Find where the given text appears and provide that cell's center as (x, y) coordinate. 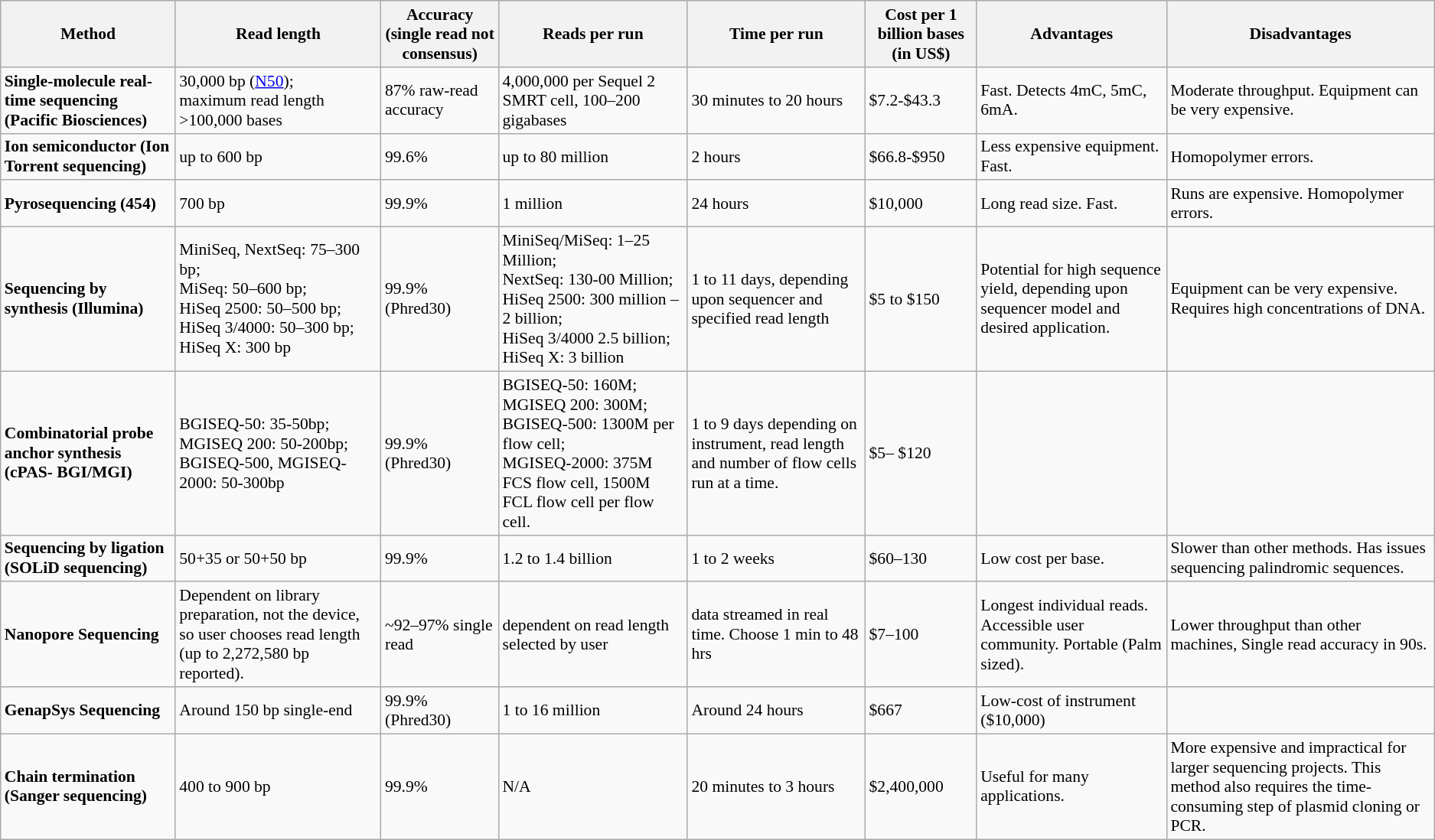
Less expensive equipment. Fast. (1071, 156)
400 to 900 bp (279, 786)
Homopolymer errors. (1300, 156)
1 to 11 days, depending upon sequencer and specified read length (776, 300)
Longest individual reads. Accessible user community. Portable (Palm sized). (1071, 635)
Moderate throughput. Equipment can be very expensive. (1300, 101)
30,000 bp (N50);maximum read length >100,000 bases (279, 101)
Low cost per base. (1071, 558)
Chain termination (Sanger sequencing) (89, 786)
24 hours (776, 203)
Advantages (1071, 34)
BGISEQ-50: 35-50bp;MGISEQ 200: 50-200bp;BGISEQ-500, MGISEQ-2000: 50-300bp (279, 453)
up to 80 million (592, 156)
N/A (592, 786)
$2,400,000 (921, 786)
Useful for many applications. (1071, 786)
Lower throughput than other machines, Single read accuracy in 90s. (1300, 635)
~92–97% single read (440, 635)
Nanopore Sequencing (89, 635)
87% raw-read accuracy (440, 101)
$60–130 (921, 558)
Ion semiconductor (Ion Torrent sequencing) (89, 156)
1 to 16 million (592, 710)
dependent on read length selected by user (592, 635)
Single-molecule real-time sequencing (Pacific Biosciences) (89, 101)
Disadvantages (1300, 34)
BGISEQ-50: 160M;MGISEQ 200: 300M;BGISEQ-500: 1300M per flow cell;MGISEQ-2000: 375M FCS flow cell, 1500M FCL flow cell per flow cell. (592, 453)
GenapSys Sequencing (89, 710)
Pyrosequencing (454) (89, 203)
Method (89, 34)
99.6% (440, 156)
data streamed in real time. Choose 1 min to 48 hrs (776, 635)
1 to 9 days depending on instrument, read length and number of flow cells run at a time. (776, 453)
Around 150 bp single-end (279, 710)
700 bp (279, 203)
MiniSeq/MiSeq: 1–25 Million;NextSeq: 130-00 Million;HiSeq 2500: 300 million – 2 billion;HiSeq 3/4000 2.5 billion;HiSeq X: 3 billion (592, 300)
up to 600 bp (279, 156)
Sequencing by synthesis (Illumina) (89, 300)
Runs are expensive. Homopolymer errors. (1300, 203)
Fast. Detects 4mC, 5mC, 6mA. (1071, 101)
Accuracy (single read not consensus) (440, 34)
Around 24 hours (776, 710)
50+35 or 50+50 bp (279, 558)
Long read size. Fast. (1071, 203)
Low-cost of instrument ($10,000) (1071, 710)
20 minutes to 3 hours (776, 786)
Equipment can be very expensive. Requires high concentrations of DNA. (1300, 300)
1.2 to 1.4 billion (592, 558)
Dependent on library preparation, not the device, so user chooses read length (up to 2,272,580 bp reported). (279, 635)
2 hours (776, 156)
Combinatorial probe anchor synthesis (cPAS- BGI/MGI) (89, 453)
$7.2-$43.3 (921, 101)
Sequencing by ligation (SOLiD sequencing) (89, 558)
$5– $120 (921, 453)
$667 (921, 710)
1 to 2 weeks (776, 558)
1 million (592, 203)
Read length (279, 34)
Cost per 1 billion bases (in US$) (921, 34)
$7–100 (921, 635)
4,000,000 per Sequel 2 SMRT cell, 100–200 gigabases (592, 101)
$5 to $150 (921, 300)
More expensive and impractical for larger sequencing projects. This method also requires the time-consuming step of plasmid cloning or PCR. (1300, 786)
Potential for high sequence yield, depending upon sequencer model and desired application. (1071, 300)
$10,000 (921, 203)
Slower than other methods. Has issues sequencing palindromic sequences. (1300, 558)
$66.8-$950 (921, 156)
MiniSeq, NextSeq: 75–300 bp;MiSeq: 50–600 bp;HiSeq 2500: 50–500 bp;HiSeq 3/4000: 50–300 bp;HiSeq X: 300 bp (279, 300)
Reads per run (592, 34)
30 minutes to 20 hours (776, 101)
Time per run (776, 34)
